Determine the [X, Y] coordinate at the center of the cell enclosing the given text.  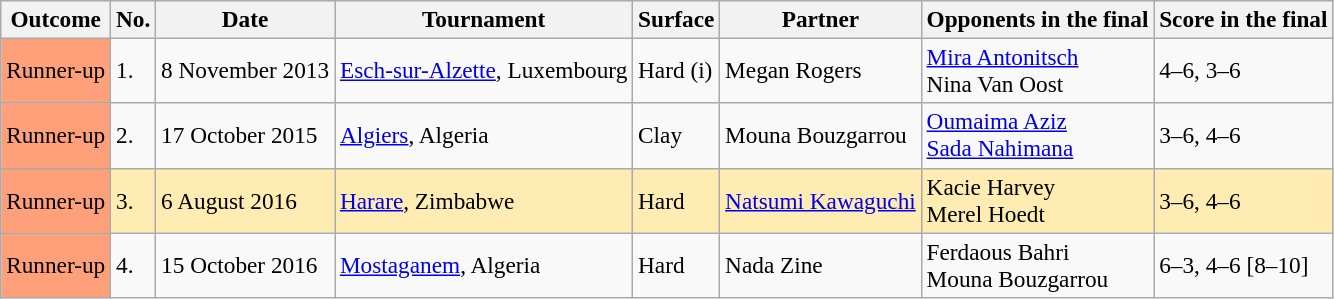
Surface [676, 19]
Clay [676, 136]
Mouna Bouzgarrou [820, 136]
No. [134, 19]
Ferdaous Bahri Mouna Bouzgarrou [1038, 264]
Partner [820, 19]
15 October 2016 [246, 264]
4–6, 3–6 [1244, 70]
17 October 2015 [246, 136]
Hard (i) [676, 70]
Opponents in the final [1038, 19]
3. [134, 200]
8 November 2013 [246, 70]
6–3, 4–6 [8–10] [1244, 264]
Mostaganem, Algeria [484, 264]
1. [134, 70]
Oumaima Aziz Sada Nahimana [1038, 136]
2. [134, 136]
Megan Rogers [820, 70]
Outcome [56, 19]
Natsumi Kawaguchi [820, 200]
Algiers, Algeria [484, 136]
Nada Zine [820, 264]
Kacie Harvey Merel Hoedt [1038, 200]
Harare, Zimbabwe [484, 200]
Esch-sur-Alzette, Luxembourg [484, 70]
6 August 2016 [246, 200]
Mira Antonitsch Nina Van Oost [1038, 70]
Score in the final [1244, 19]
Tournament [484, 19]
Date [246, 19]
4. [134, 264]
